Locate the cell with the specified text and output its (X, Y) center coordinate. 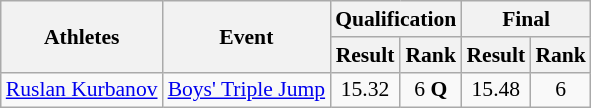
Event (247, 36)
Ruslan Kurbanov (82, 90)
Athletes (82, 36)
Qualification (396, 19)
Final (526, 19)
15.48 (496, 90)
6 (560, 90)
6 Q (430, 90)
15.32 (365, 90)
Boys' Triple Jump (247, 90)
